Return (X, Y) of the center of cell containing provided text 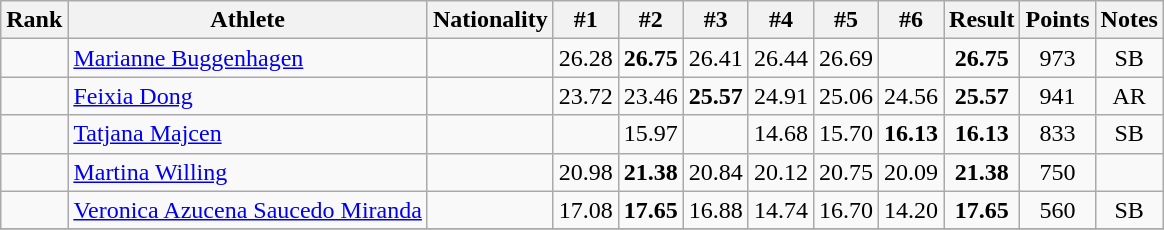
14.74 (780, 210)
Tatjana Majcen (248, 134)
Athlete (248, 20)
AR (1129, 96)
16.70 (846, 210)
25.06 (846, 96)
24.56 (910, 96)
#3 (716, 20)
14.20 (910, 210)
941 (1058, 96)
26.28 (586, 58)
#4 (780, 20)
Martina Willing (248, 172)
26.44 (780, 58)
26.69 (846, 58)
20.12 (780, 172)
750 (1058, 172)
Result (982, 20)
833 (1058, 134)
973 (1058, 58)
Notes (1129, 20)
#6 (910, 20)
15.97 (650, 134)
#2 (650, 20)
23.46 (650, 96)
Points (1058, 20)
Rank (34, 20)
560 (1058, 210)
15.70 (846, 134)
20.98 (586, 172)
#1 (586, 20)
26.41 (716, 58)
20.09 (910, 172)
Marianne Buggenhagen (248, 58)
24.91 (780, 96)
Feixia Dong (248, 96)
20.75 (846, 172)
Veronica Azucena Saucedo Miranda (248, 210)
23.72 (586, 96)
16.88 (716, 210)
14.68 (780, 134)
Nationality (490, 20)
20.84 (716, 172)
#5 (846, 20)
17.08 (586, 210)
